Detect which cell encompasses the target text, then output its [x, y] center coordinate. 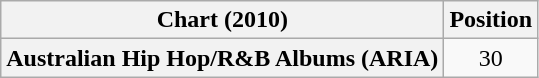
Chart (2010) [222, 20]
Position [491, 20]
30 [491, 58]
Australian Hip Hop/R&B Albums (ARIA) [222, 58]
